Return (x, y) of the center of cell containing provided text 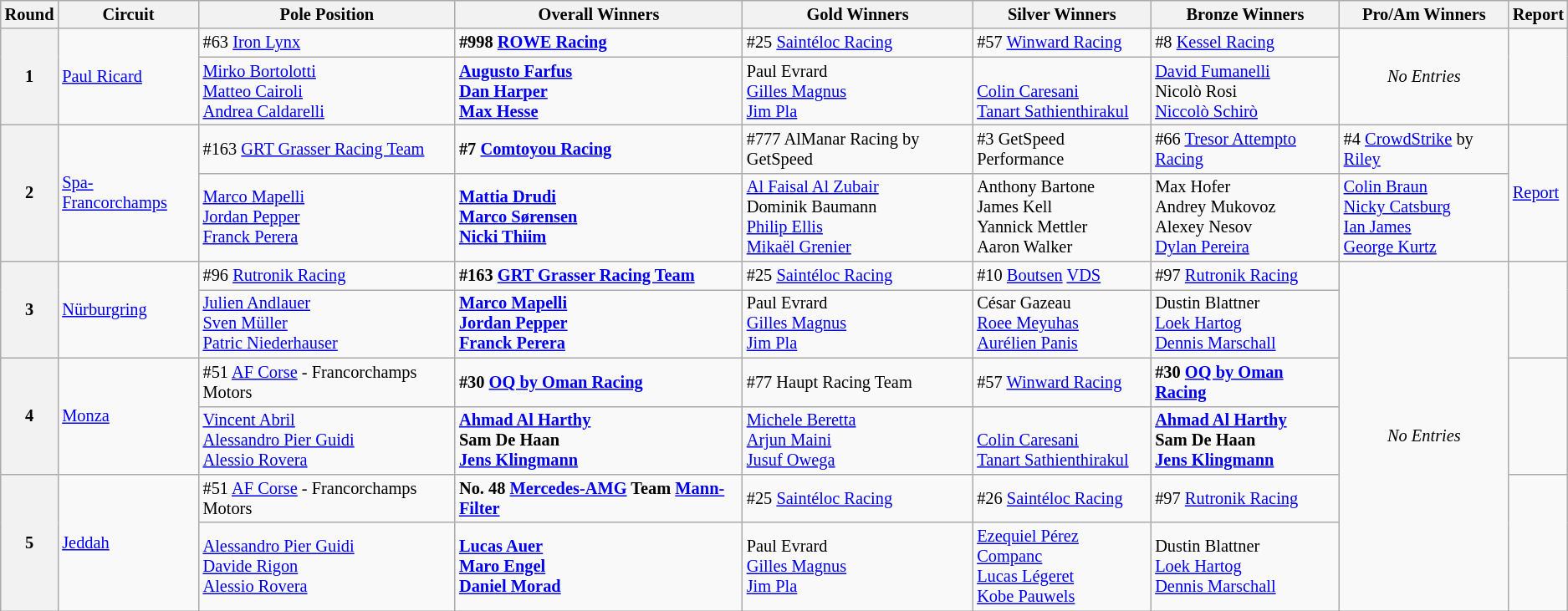
#3 GetSpeed Performance (1062, 149)
4 (30, 416)
1 (30, 77)
Monza (128, 416)
Michele Beretta Arjun Maini Jusuf Owega (858, 440)
Pole Position (327, 14)
Paul Ricard (128, 77)
#26 Saintéloc Racing (1062, 498)
#66 Tresor Attempto Racing (1244, 149)
Circuit (128, 14)
Julien Andlauer Sven Müller Patric Niederhauser (327, 323)
Mirko Bortolotti Matteo Cairoli Andrea Caldarelli (327, 91)
Spa-Francorchamps (128, 192)
Al Faisal Al Zubair Dominik Baumann Philip Ellis Mikaël Grenier (858, 217)
Anthony Bartone James Kell Yannick Mettler Aaron Walker (1062, 217)
#4 CrowdStrike by Riley (1424, 149)
Pro/Am Winners (1424, 14)
Augusto Farfus Dan Harper Max Hesse (599, 91)
Round (30, 14)
Silver Winners (1062, 14)
Mattia Drudi Marco Sørensen Nicki Thiim (599, 217)
Ezequiel Pérez Companc Lucas Légeret Kobe Pauwels (1062, 567)
Overall Winners (599, 14)
#96 Rutronik Racing (327, 276)
#8 Kessel Racing (1244, 43)
Nürburgring (128, 309)
#10 Boutsen VDS (1062, 276)
3 (30, 309)
Max Hofer Andrey Mukovoz Alexey Nesov Dylan Pereira (1244, 217)
#777 AlManar Racing by GetSpeed (858, 149)
Colin Braun Nicky Catsburg Ian James George Kurtz (1424, 217)
Gold Winners (858, 14)
2 (30, 192)
Bronze Winners (1244, 14)
#998 ROWE Racing (599, 43)
5 (30, 542)
Vincent Abril Alessandro Pier Guidi Alessio Rovera (327, 440)
No. 48 Mercedes-AMG Team Mann-Filter (599, 498)
Alessandro Pier Guidi Davide Rigon Alessio Rovera (327, 567)
#7 Comtoyou Racing (599, 149)
Jeddah (128, 542)
César Gazeau Roee Meyuhas Aurélien Panis (1062, 323)
Lucas Auer Maro Engel Daniel Morad (599, 567)
David Fumanelli Nicolò Rosi Niccolò Schirò (1244, 91)
#77 Haupt Racing Team (858, 382)
#63 Iron Lynx (327, 43)
